Identify which cell holds the provided text, then report its (X, Y) central coordinate. 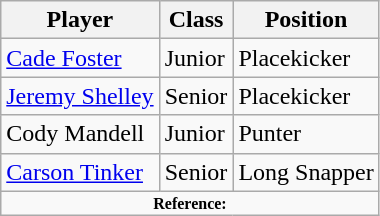
Player (80, 20)
Class (196, 20)
Punter (306, 134)
Carson Tinker (80, 172)
Jeremy Shelley (80, 96)
Long Snapper (306, 172)
Reference: (190, 203)
Cody Mandell (80, 134)
Position (306, 20)
Cade Foster (80, 58)
